Return (x, y) of the center of cell containing provided text 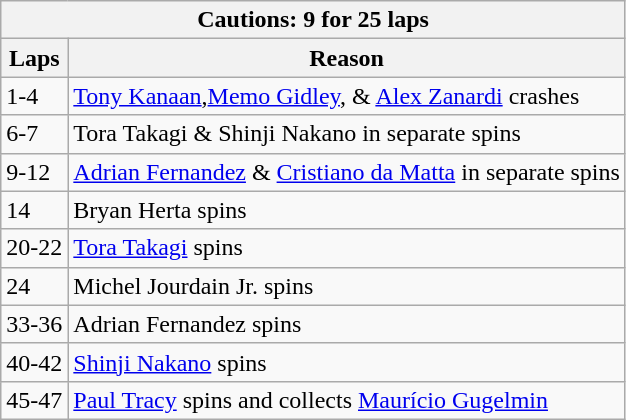
Laps (34, 58)
Bryan Herta spins (347, 210)
Tora Takagi & Shinji Nakano in separate spins (347, 134)
Cautions: 9 for 25 laps (314, 20)
33-36 (34, 324)
40-42 (34, 362)
Reason (347, 58)
Paul Tracy spins and collects Maurício Gugelmin (347, 400)
9-12 (34, 172)
Michel Jourdain Jr. spins (347, 286)
1-4 (34, 96)
Tony Kanaan,Memo Gidley, & Alex Zanardi crashes (347, 96)
Adrian Fernandez & Cristiano da Matta in separate spins (347, 172)
14 (34, 210)
Shinji Nakano spins (347, 362)
Tora Takagi spins (347, 248)
24 (34, 286)
45-47 (34, 400)
6-7 (34, 134)
Adrian Fernandez spins (347, 324)
20-22 (34, 248)
